Locate the cell with the specified text and output its [X, Y] center coordinate. 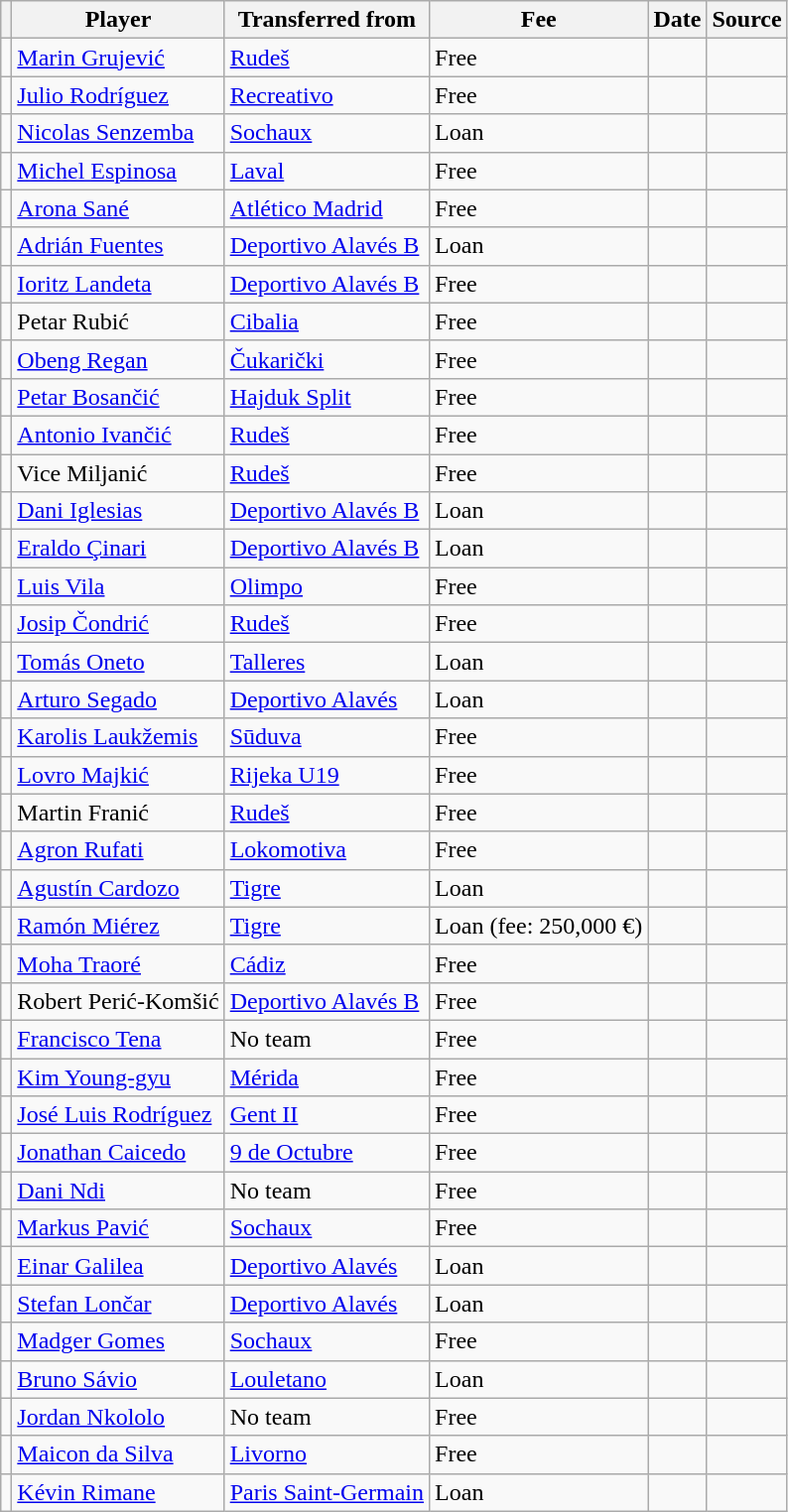
Sūduva [327, 737]
Markus Pavić [118, 1228]
Madger Gomes [118, 1341]
Luis Vila [118, 586]
Kim Young-gyu [118, 1076]
Martin Franić [118, 813]
Robert Perić-Komšić [118, 1001]
Livorno [327, 1454]
Laval [327, 171]
Recreativo [327, 95]
Dani Ndi [118, 1191]
Rijeka U19 [327, 775]
Einar Galilea [118, 1266]
Nicolas Senzemba [118, 133]
Atlético Madrid [327, 208]
Date [677, 20]
Vice Miljanić [118, 473]
Ramón Miérez [118, 926]
Louletano [327, 1379]
Cádiz [327, 963]
Marin Grujević [118, 58]
Josip Čondrić [118, 624]
Tomás Oneto [118, 662]
Jordan Nkololo [118, 1417]
Bruno Sávio [118, 1379]
Agustín Cardozo [118, 888]
Kévin Rimane [118, 1492]
Olimpo [327, 586]
Čukarički [327, 359]
Gent II [327, 1115]
Arturo Segado [118, 699]
Paris Saint-Germain [327, 1492]
Mérida [327, 1076]
Petar Bosančić [118, 397]
Karolis Laukžemis [118, 737]
Eraldo Çinari [118, 549]
Michel Espinosa [118, 171]
Dani Iglesias [118, 511]
Petar Rubić [118, 321]
Fee [539, 20]
Transferred from [327, 20]
Cibalia [327, 321]
Lokomotiva [327, 850]
José Luis Rodríguez [118, 1115]
Ioritz Landeta [118, 284]
Talleres [327, 662]
Loan (fee: 250,000 €) [539, 926]
Julio Rodríguez [118, 95]
Hajduk Split [327, 397]
Obeng Regan [118, 359]
Adrián Fuentes [118, 246]
Jonathan Caicedo [118, 1153]
Lovro Majkić [118, 775]
9 de Octubre [327, 1153]
Source [746, 20]
Agron Rufati [118, 850]
Stefan Lončar [118, 1304]
Player [118, 20]
Antonio Ivančić [118, 435]
Francisco Tena [118, 1039]
Arona Sané [118, 208]
Moha Traoré [118, 963]
Maicon da Silva [118, 1454]
